Return the [x, y] coordinate for the center point of the cell that contains the specified text.  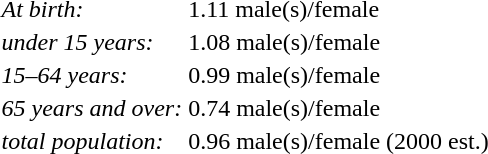
15–64 years: [92, 75]
65 years and over: [92, 108]
under 15 years: [92, 42]
